Detect which cell encompasses the target text, then output its [x, y] center coordinate. 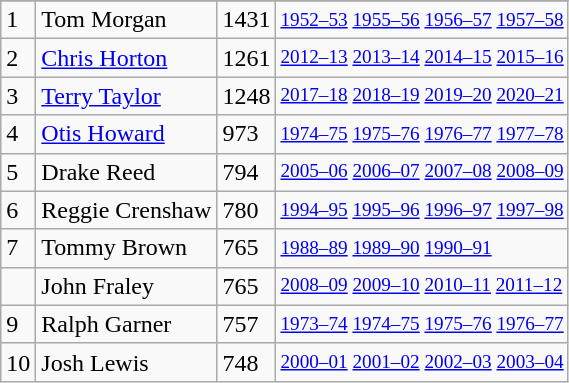
Chris Horton [126, 58]
1 [18, 20]
Josh Lewis [126, 362]
973 [246, 134]
4 [18, 134]
John Fraley [126, 286]
1988–89 1989–90 1990–91 [422, 248]
757 [246, 324]
5 [18, 172]
794 [246, 172]
1431 [246, 20]
1973–74 1974–75 1975–76 1976–77 [422, 324]
Drake Reed [126, 172]
780 [246, 210]
2000–01 2001–02 2002–03 2003–04 [422, 362]
2005–06 2006–07 2007–08 2008–09 [422, 172]
2008–09 2009–10 2010–11 2011–12 [422, 286]
2 [18, 58]
7 [18, 248]
Tommy Brown [126, 248]
1974–75 1975–76 1976–77 1977–78 [422, 134]
1261 [246, 58]
Reggie Crenshaw [126, 210]
9 [18, 324]
10 [18, 362]
1994–95 1995–96 1996–97 1997–98 [422, 210]
Terry Taylor [126, 96]
748 [246, 362]
Ralph Garner [126, 324]
2012–13 2013–14 2014–15 2015–16 [422, 58]
Otis Howard [126, 134]
1952–53 1955–56 1956–57 1957–58 [422, 20]
6 [18, 210]
1248 [246, 96]
3 [18, 96]
Tom Morgan [126, 20]
2017–18 2018–19 2019–20 2020–21 [422, 96]
